For the text-containing cell, return its midpoint in [x, y] coordinate format. 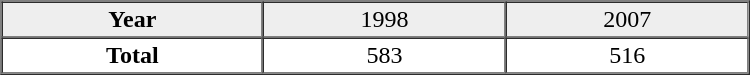
1998 [384, 20]
516 [628, 56]
Total [133, 56]
2007 [628, 20]
583 [384, 56]
Year [133, 20]
